Pinpoint the cell where the given text exists, returning its (x, y) midpoint coordinate. 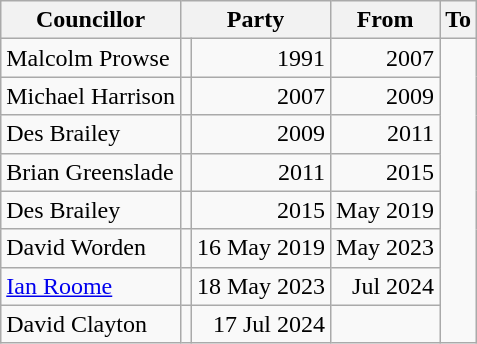
Jul 2024 (386, 286)
David Worden (91, 248)
May 2019 (386, 210)
1991 (260, 58)
Malcolm Prowse (91, 58)
17 Jul 2024 (260, 324)
David Clayton (91, 324)
To (458, 20)
16 May 2019 (260, 248)
Michael Harrison (91, 96)
Councillor (91, 20)
18 May 2023 (260, 286)
May 2023 (386, 248)
Brian Greenslade (91, 172)
Party (255, 20)
Ian Roome (91, 286)
From (386, 20)
